Output the [X, Y] coordinate of the center of the cell containing the given text.  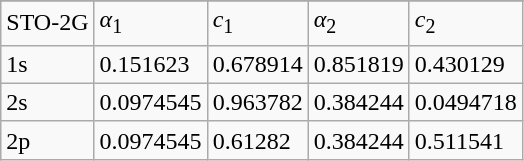
2s [48, 102]
0.511541 [466, 140]
0.151623 [150, 64]
0.851819 [358, 64]
STO-2G [48, 23]
2p [48, 140]
0.963782 [258, 102]
0.678914 [258, 64]
c2 [466, 23]
1s [48, 64]
0.0494718 [466, 102]
0.430129 [466, 64]
α1 [150, 23]
c1 [258, 23]
0.61282 [258, 140]
α2 [358, 23]
